Capture the cell that displays the provided text and extract its [X, Y] central coordinate. 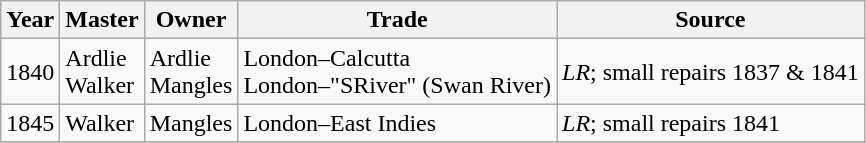
Source [711, 20]
1840 [30, 72]
Year [30, 20]
Master [102, 20]
London–East Indies [398, 123]
Owner [191, 20]
London–CalcuttaLondon–"SRiver" (Swan River) [398, 72]
ArdlieMangles [191, 72]
Trade [398, 20]
Walker [102, 123]
1845 [30, 123]
LR; small repairs 1841 [711, 123]
ArdlieWalker [102, 72]
LR; small repairs 1837 & 1841 [711, 72]
Mangles [191, 123]
